Extract the [X, Y] coordinate from the center of the cell holding the provided text.  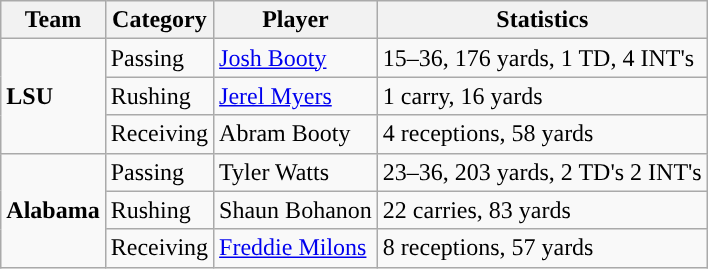
Josh Booty [296, 58]
Abram Booty [296, 134]
Shaun Bohanon [296, 210]
23–36, 203 yards, 2 TD's 2 INT's [542, 172]
Jerel Myers [296, 96]
Statistics [542, 20]
Tyler Watts [296, 172]
LSU [53, 96]
22 carries, 83 yards [542, 210]
15–36, 176 yards, 1 TD, 4 INT's [542, 58]
8 receptions, 57 yards [542, 248]
Freddie Milons [296, 248]
Alabama [53, 210]
Category [159, 20]
Team [53, 20]
Player [296, 20]
4 receptions, 58 yards [542, 134]
1 carry, 16 yards [542, 96]
